Pinpoint the cell where the given text exists, returning its [X, Y] midpoint coordinate. 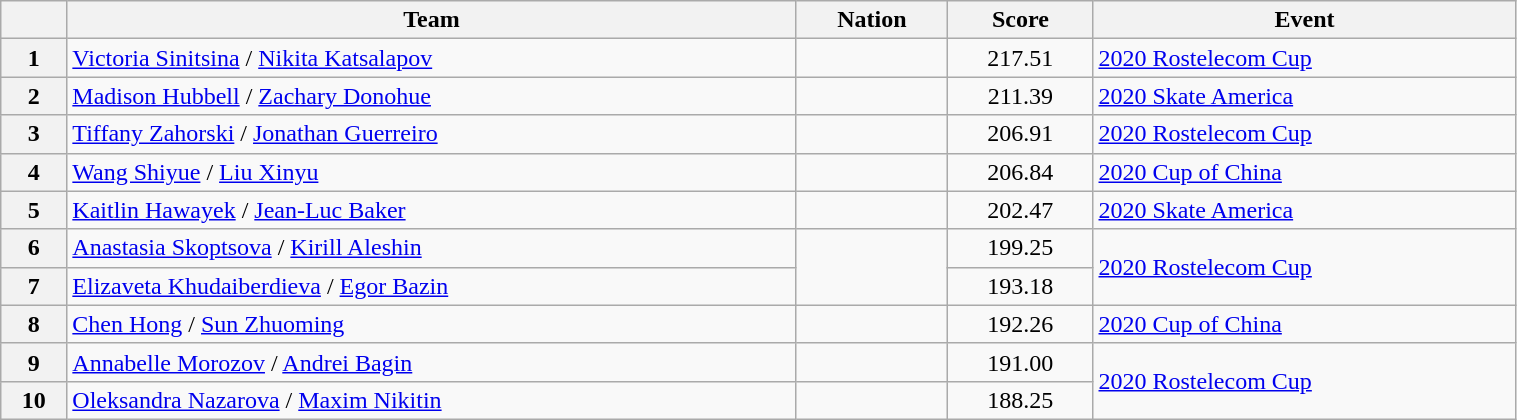
Anastasia Skoptsova / Kirill Aleshin [432, 248]
192.26 [1020, 324]
4 [34, 172]
1 [34, 58]
Score [1020, 20]
193.18 [1020, 286]
Oleksandra Nazarova / Maxim Nikitin [432, 400]
Wang Shiyue / Liu Xinyu [432, 172]
Madison Hubbell / Zachary Donohue [432, 96]
Tiffany Zahorski / Jonathan Guerreiro [432, 134]
9 [34, 362]
191.00 [1020, 362]
5 [34, 210]
Elizaveta Khudaiberdieva / Egor Bazin [432, 286]
Victoria Sinitsina / Nikita Katsalapov [432, 58]
Chen Hong / Sun Zhuoming [432, 324]
188.25 [1020, 400]
6 [34, 248]
Nation [872, 20]
7 [34, 286]
Annabelle Morozov / Andrei Bagin [432, 362]
10 [34, 400]
Event [1304, 20]
206.91 [1020, 134]
199.25 [1020, 248]
2 [34, 96]
211.39 [1020, 96]
206.84 [1020, 172]
202.47 [1020, 210]
3 [34, 134]
Kaitlin Hawayek / Jean-Luc Baker [432, 210]
217.51 [1020, 58]
Team [432, 20]
8 [34, 324]
